Detect which cell encompasses the target text, then output its (X, Y) center coordinate. 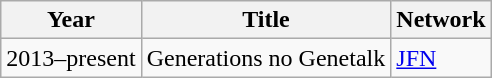
2013–present (71, 58)
JFN (441, 58)
Generations no Genetalk (266, 58)
Network (441, 20)
Year (71, 20)
Title (266, 20)
